Output the [X, Y] coordinate of the center of the cell containing the given text.  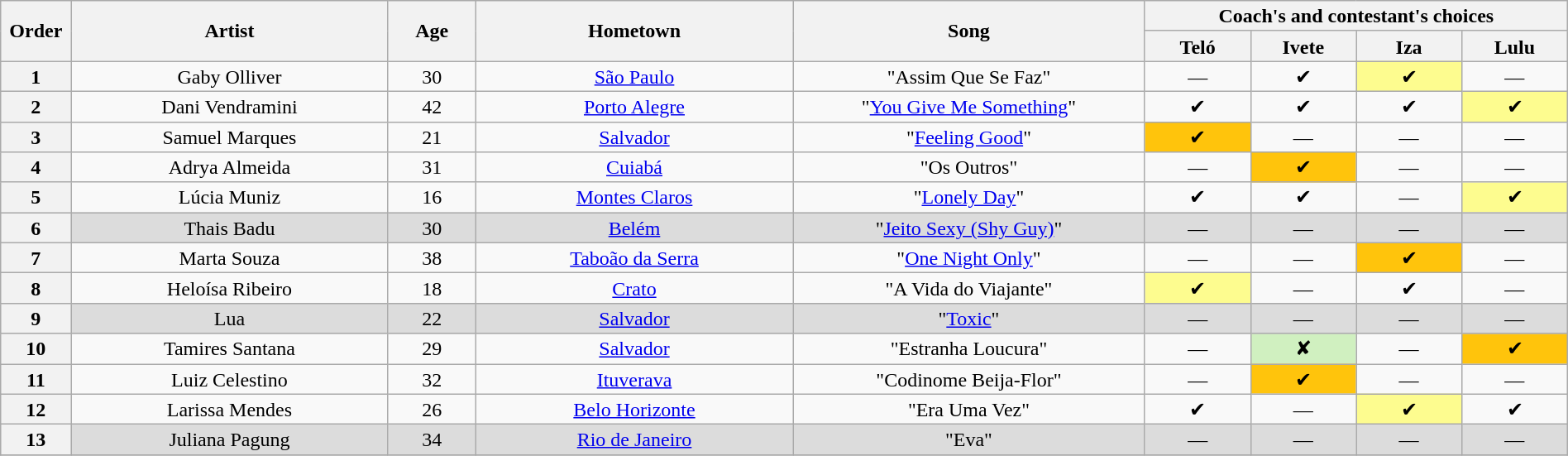
"Codinome Beija-Flor" [969, 379]
Rio de Janeiro [633, 440]
Adrya Almeida [230, 167]
Luiz Celestino [230, 379]
Heloísa Ribeiro [230, 288]
7 [36, 258]
"Os Outros" [969, 167]
1 [36, 76]
Juliana Pagung [230, 440]
6 [36, 228]
18 [432, 288]
5 [36, 197]
Coach's and contestant's choices [1356, 17]
31 [432, 167]
12 [36, 409]
"Assim Que Se Faz" [969, 76]
"Estranha Loucura" [969, 349]
Hometown [633, 31]
"Lonely Day" [969, 197]
✘ [1303, 349]
Porto Alegre [633, 106]
"Era Uma Vez" [969, 409]
São Paulo [633, 76]
Dani Vendramini [230, 106]
34 [432, 440]
32 [432, 379]
38 [432, 258]
Age [432, 31]
Belo Horizonte [633, 409]
Gaby Olliver [230, 76]
42 [432, 106]
3 [36, 137]
Ituverava [633, 379]
21 [432, 137]
Thais Badu [230, 228]
26 [432, 409]
"A Vida do Viajante" [969, 288]
"You Give Me Something" [969, 106]
Taboão da Serra [633, 258]
"Jeito Sexy (Shy Guy)" [969, 228]
13 [36, 440]
29 [432, 349]
"Eva" [969, 440]
Teló [1198, 46]
Marta Souza [230, 258]
Artist [230, 31]
Crato [633, 288]
9 [36, 318]
10 [36, 349]
11 [36, 379]
Tamires Santana [230, 349]
Lúcia Muniz [230, 197]
Song [969, 31]
4 [36, 167]
Montes Claros [633, 197]
Larissa Mendes [230, 409]
22 [432, 318]
Samuel Marques [230, 137]
"One Night Only" [969, 258]
Iza [1409, 46]
16 [432, 197]
"Toxic" [969, 318]
Lulu [1514, 46]
Cuiabá [633, 167]
Ivete [1303, 46]
Lua [230, 318]
Order [36, 31]
"Feeling Good" [969, 137]
8 [36, 288]
Belém [633, 228]
2 [36, 106]
